Extract the (x, y) coordinate from the center of the cell holding the provided text.  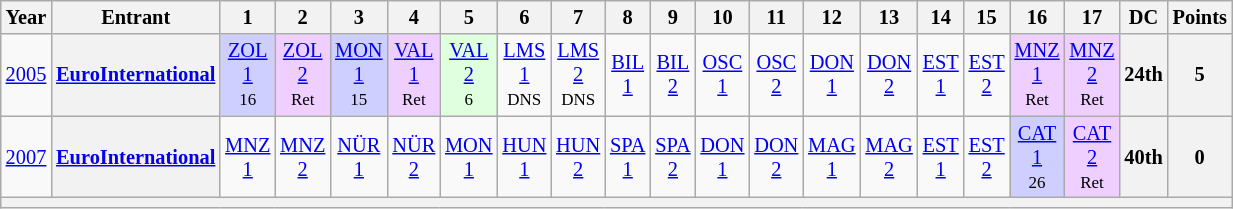
MON115 (358, 75)
9 (672, 17)
MNZ2Ret (1092, 75)
MAG2 (888, 157)
BIL2 (672, 75)
DC (1143, 17)
15 (987, 17)
13 (888, 17)
CAT2Ret (1092, 157)
4 (414, 17)
Year (26, 17)
HUN2 (578, 157)
2007 (26, 157)
11 (776, 17)
BIL1 (628, 75)
ZOL2Ret (302, 75)
Points (1200, 17)
MNZ2 (302, 157)
Entrant (136, 17)
LMS2DNS (578, 75)
3 (358, 17)
12 (832, 17)
8 (628, 17)
NÜR1 (358, 157)
SPA1 (628, 157)
0 (1200, 157)
CAT126 (1038, 157)
MON1 (468, 157)
NÜR2 (414, 157)
VAL1Ret (414, 75)
SPA2 (672, 157)
OSC2 (776, 75)
MNZ1 (248, 157)
14 (941, 17)
17 (1092, 17)
HUN1 (524, 157)
1 (248, 17)
2005 (26, 75)
16 (1038, 17)
OSC1 (723, 75)
MNZ1Ret (1038, 75)
VAL26 (468, 75)
24th (1143, 75)
7 (578, 17)
MAG1 (832, 157)
ZOL116 (248, 75)
10 (723, 17)
40th (1143, 157)
6 (524, 17)
2 (302, 17)
LMS1DNS (524, 75)
